Scan for the cell matching the given text and deliver its (x, y) coordinate at center. 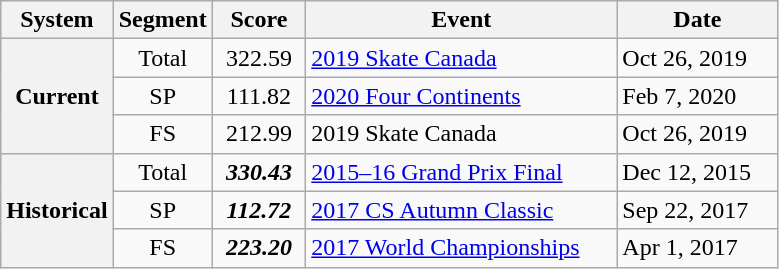
Score (259, 20)
2017 CS Autumn Classic (462, 210)
Date (698, 20)
Historical (57, 210)
Current (57, 96)
223.20 (259, 248)
2017 World Championships (462, 248)
System (57, 20)
330.43 (259, 172)
Event (462, 20)
322.59 (259, 58)
111.82 (259, 96)
212.99 (259, 134)
Segment (162, 20)
Apr 1, 2017 (698, 248)
2015–16 Grand Prix Final (462, 172)
Sep 22, 2017 (698, 210)
2020 Four Continents (462, 96)
112.72 (259, 210)
Dec 12, 2015 (698, 172)
Feb 7, 2020 (698, 96)
